Identify which cell holds the provided text, then report its [X, Y] central coordinate. 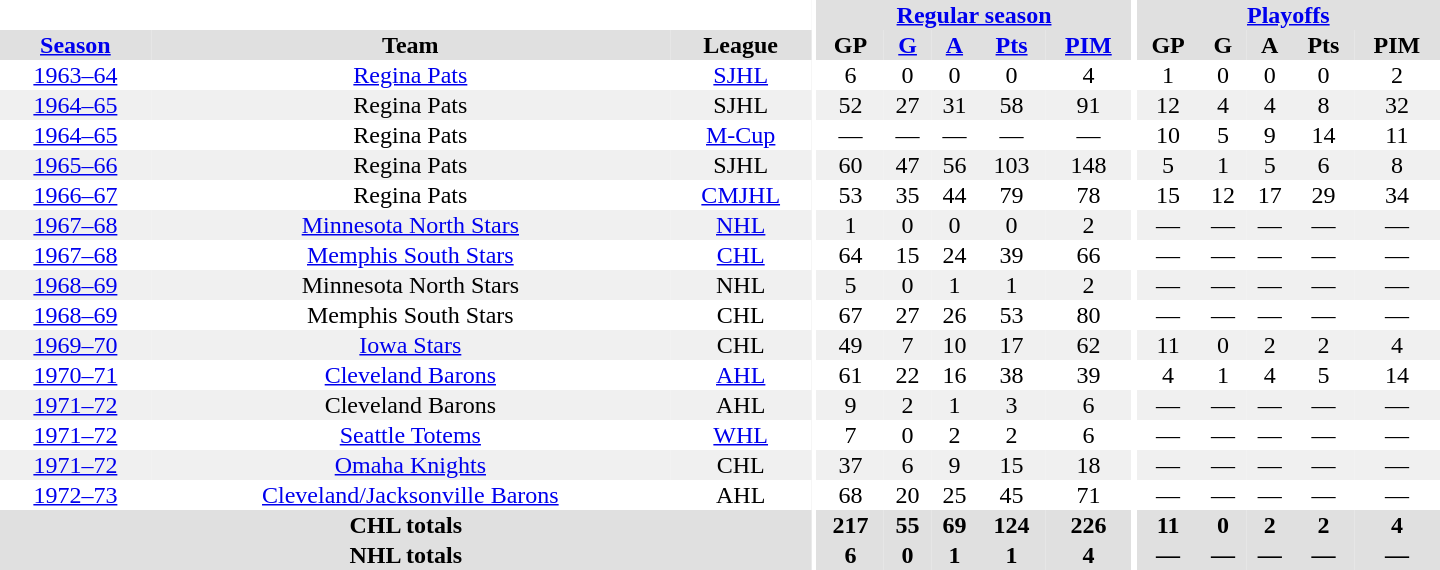
18 [1088, 465]
CMJHL [741, 195]
66 [1088, 255]
49 [851, 345]
Iowa Stars [410, 345]
58 [1012, 105]
1965–66 [76, 165]
1972–73 [76, 495]
148 [1088, 165]
22 [908, 375]
Season [76, 45]
24 [954, 255]
20 [908, 495]
Regular season [974, 15]
78 [1088, 195]
60 [851, 165]
25 [954, 495]
Playoffs [1288, 15]
56 [954, 165]
1966–67 [76, 195]
NHL totals [406, 555]
45 [1012, 495]
71 [1088, 495]
79 [1012, 195]
CHL totals [406, 525]
Team [410, 45]
16 [954, 375]
68 [851, 495]
WHL [741, 435]
52 [851, 105]
44 [954, 195]
69 [954, 525]
55 [908, 525]
Seattle Totems [410, 435]
Omaha Knights [410, 465]
62 [1088, 345]
91 [1088, 105]
226 [1088, 525]
67 [851, 315]
80 [1088, 315]
32 [1397, 105]
64 [851, 255]
37 [851, 465]
1969–70 [76, 345]
35 [908, 195]
3 [1012, 405]
34 [1397, 195]
103 [1012, 165]
124 [1012, 525]
47 [908, 165]
1970–71 [76, 375]
Cleveland/Jacksonville Barons [410, 495]
29 [1324, 195]
38 [1012, 375]
1963–64 [76, 75]
61 [851, 375]
31 [954, 105]
League [741, 45]
217 [851, 525]
26 [954, 315]
M-Cup [741, 135]
